For the text-containing cell, return its midpoint in (x, y) coordinate format. 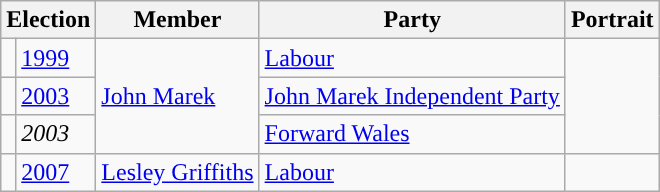
John Marek (178, 96)
2007 (56, 172)
Party (412, 20)
John Marek Independent Party (412, 96)
Lesley Griffiths (178, 172)
Portrait (612, 20)
Forward Wales (412, 134)
1999 (56, 58)
Member (178, 20)
Election (48, 20)
